Return [X, Y] of the center of cell containing provided text 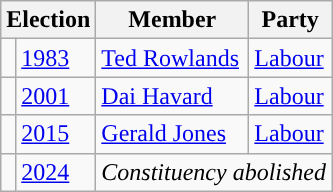
2024 [56, 172]
Constituency abolished [214, 172]
1983 [56, 58]
Dai Havard [172, 96]
2001 [56, 96]
Member [172, 20]
Ted Rowlands [172, 58]
Gerald Jones [172, 134]
Party [290, 20]
Election [48, 20]
2015 [56, 134]
